Return the (x, y) coordinate for the center point of the cell that contains the specified text.  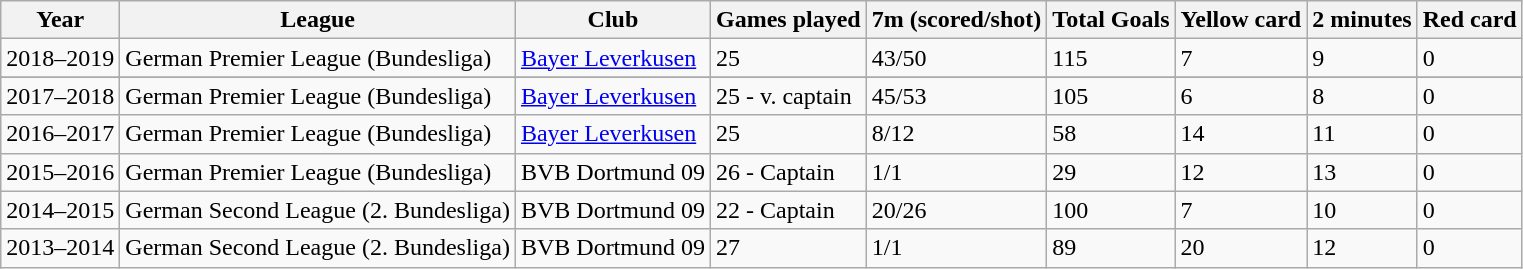
105 (1111, 96)
27 (788, 248)
89 (1111, 248)
25 - v. captain (788, 96)
20/26 (956, 210)
Club (612, 20)
8/12 (956, 134)
100 (1111, 210)
2015–2016 (60, 172)
8 (1362, 96)
20 (1241, 248)
13 (1362, 172)
26 - Captain (788, 172)
10 (1362, 210)
45/53 (956, 96)
2016–2017 (60, 134)
14 (1241, 134)
2 minutes (1362, 20)
2013–2014 (60, 248)
22 - Captain (788, 210)
9 (1362, 58)
2014–2015 (60, 210)
6 (1241, 96)
Year (60, 20)
Games played (788, 20)
115 (1111, 58)
58 (1111, 134)
Red card (1470, 20)
Yellow card (1241, 20)
43/50 (956, 58)
Total Goals (1111, 20)
League (318, 20)
11 (1362, 134)
7m (scored/shot) (956, 20)
29 (1111, 172)
2018–2019 (60, 58)
2017–2018 (60, 96)
